From the cell containing the given text, extract its center point as (X, Y) coordinate. 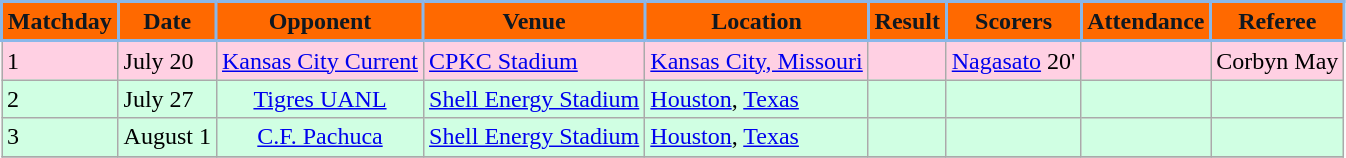
Corbyn May (1278, 60)
Tigres UANL (320, 99)
Nagasato 20' (1014, 60)
CPKC Stadium (534, 60)
July 27 (167, 99)
Kansas City Current (320, 60)
Matchday (60, 22)
July 20 (167, 60)
Venue (534, 22)
1 (60, 60)
Kansas City, Missouri (757, 60)
Scorers (1014, 22)
Location (757, 22)
Date (167, 22)
Opponent (320, 22)
Referee (1278, 22)
3 (60, 137)
Result (907, 22)
2 (60, 99)
C.F. Pachuca (320, 137)
Attendance (1146, 22)
August 1 (167, 137)
